Return the [X, Y] coordinate for the center point of the cell that contains the specified text.  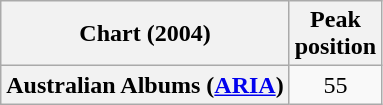
Peakposition [335, 34]
Chart (2004) [145, 34]
Australian Albums (ARIA) [145, 85]
55 [335, 85]
